Return the (X, Y) coordinate for the center point of the cell that contains the specified text.  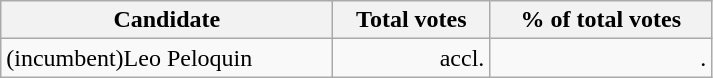
Candidate (167, 20)
% of total votes (601, 20)
Total votes (412, 20)
accl. (412, 58)
. (601, 58)
(incumbent)Leo Peloquin (167, 58)
